From the cell containing the given text, extract its center point as (X, Y) coordinate. 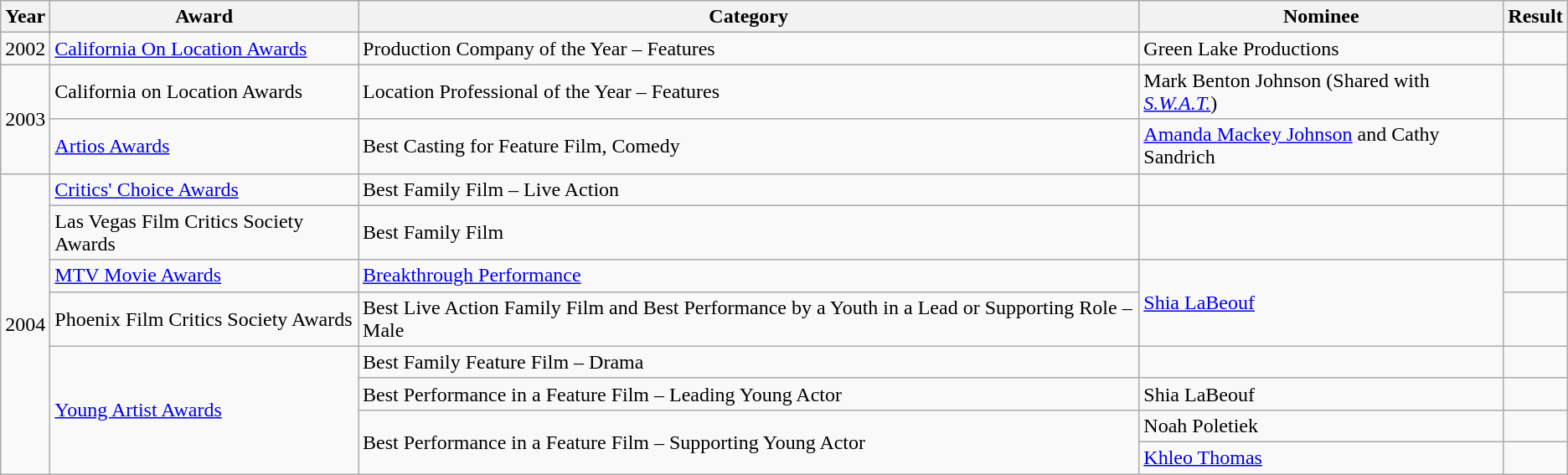
Result (1535, 17)
Location Professional of the Year – Features (749, 92)
California On Location Awards (204, 49)
Best Family Film – Live Action (749, 189)
Amanda Mackey Johnson and Cathy Sandrich (1322, 146)
Phoenix Film Critics Society Awards (204, 318)
Best Family Film (749, 233)
Breakthrough Performance (749, 276)
Las Vegas Film Critics Society Awards (204, 233)
Mark Benton Johnson (Shared with S.W.A.T.) (1322, 92)
Category (749, 17)
2002 (25, 49)
Best Performance in a Feature Film – Supporting Young Actor (749, 441)
Best Family Feature Film – Drama (749, 362)
Award (204, 17)
Nominee (1322, 17)
2003 (25, 119)
Best Live Action Family Film and Best Performance by a Youth in a Lead or Supporting Role – Male (749, 318)
Best Casting for Feature Film, Comedy (749, 146)
Noah Poletiek (1322, 426)
Artios Awards (204, 146)
Year (25, 17)
California on Location Awards (204, 92)
Critics' Choice Awards (204, 189)
Young Artist Awards (204, 410)
2004 (25, 323)
MTV Movie Awards (204, 276)
Best Performance in a Feature Film – Leading Young Actor (749, 394)
Green Lake Productions (1322, 49)
Production Company of the Year – Features (749, 49)
Khleo Thomas (1322, 457)
